Pinpoint the cell where the given text exists, returning its [x, y] midpoint coordinate. 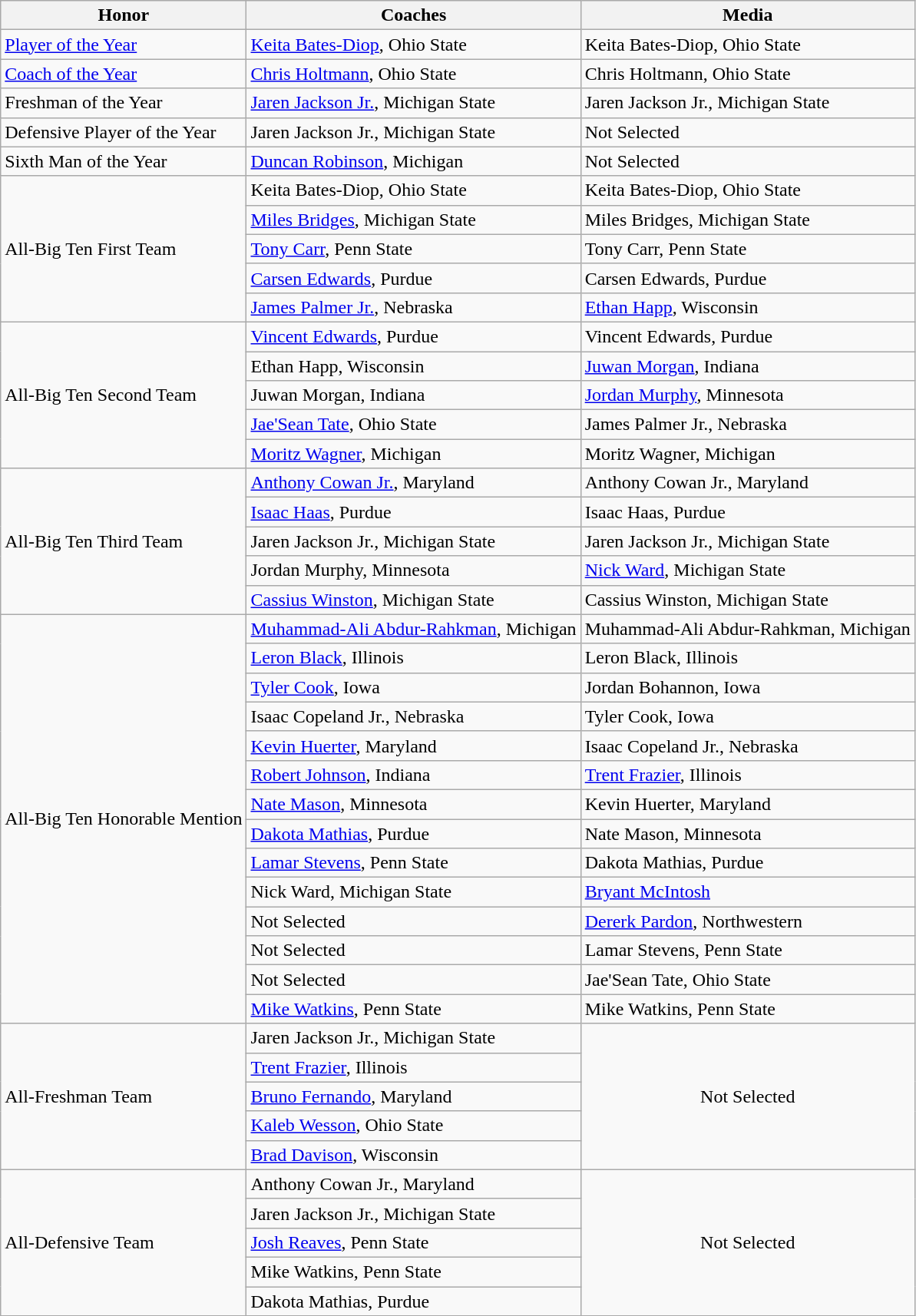
Honor [124, 15]
Player of the Year [124, 45]
Coaches [413, 15]
All-Big Ten Third Team [124, 541]
Media [748, 15]
Dererk Pardon, Northwestern [748, 921]
All-Defensive Team [124, 1242]
All-Big Ten Second Team [124, 395]
Brad Davison, Wisconsin [413, 1155]
Coach of the Year [124, 74]
Freshman of the Year [124, 103]
Josh Reaves, Penn State [413, 1242]
Sixth Man of the Year [124, 161]
All-Big Ten Honorable Mention [124, 818]
All-Freshman Team [124, 1096]
Kaleb Wesson, Ohio State [413, 1126]
Bruno Fernando, Maryland [413, 1096]
Bryant McIntosh [748, 892]
All-Big Ten First Team [124, 249]
Jordan Bohannon, Iowa [748, 687]
Defensive Player of the Year [124, 132]
Duncan Robinson, Michigan [413, 161]
Robert Johnson, Indiana [413, 775]
